Find where the given text appears and provide that cell's center as [X, Y] coordinate. 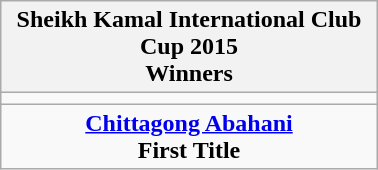
Sheikh Kamal International Club Cup 2015Winners [189, 47]
Chittagong AbahaniFirst Title [189, 136]
